For the text-containing cell, return its midpoint in (X, Y) coordinate format. 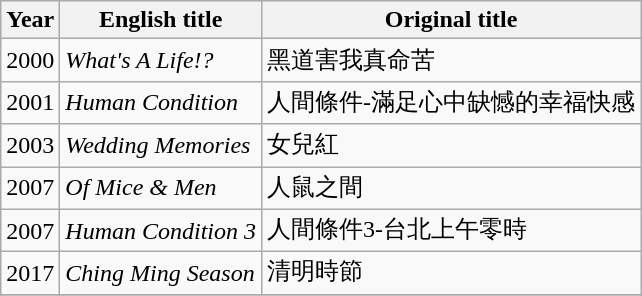
Ching Ming Season (161, 274)
What's A Life!? (161, 60)
人間條件3-台北上午零時 (452, 230)
2003 (30, 146)
女兒紅 (452, 146)
2017 (30, 274)
黑道害我真命苦 (452, 60)
Of Mice & Men (161, 188)
Year (30, 20)
人鼠之間 (452, 188)
Human Condition 3 (161, 230)
Wedding Memories (161, 146)
人間條件-滿足心中缺憾的幸福快感 (452, 102)
2001 (30, 102)
清明時節 (452, 274)
English title (161, 20)
Human Condition (161, 102)
Original title (452, 20)
2000 (30, 60)
